From the cell containing the given text, extract its center point as [x, y] coordinate. 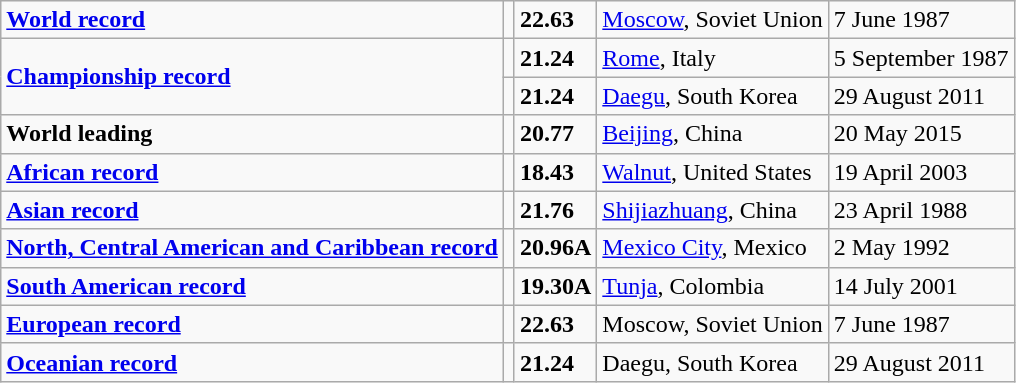
Shijiazhuang, China [713, 210]
Asian record [252, 210]
Tunja, Colombia [713, 286]
World leading [252, 134]
European record [252, 324]
5 September 1987 [921, 58]
South American record [252, 286]
Championship record [252, 77]
20 May 2015 [921, 134]
Beijing, China [713, 134]
21.76 [555, 210]
Oceanian record [252, 362]
Mexico City, Mexico [713, 248]
19.30A [555, 286]
Rome, Italy [713, 58]
20.77 [555, 134]
World record [252, 20]
North, Central American and Caribbean record [252, 248]
14 July 2001 [921, 286]
African record [252, 172]
Walnut, United States [713, 172]
18.43 [555, 172]
2 May 1992 [921, 248]
23 April 1988 [921, 210]
19 April 2003 [921, 172]
20.96A [555, 248]
